Detect which cell encompasses the target text, then output its (X, Y) center coordinate. 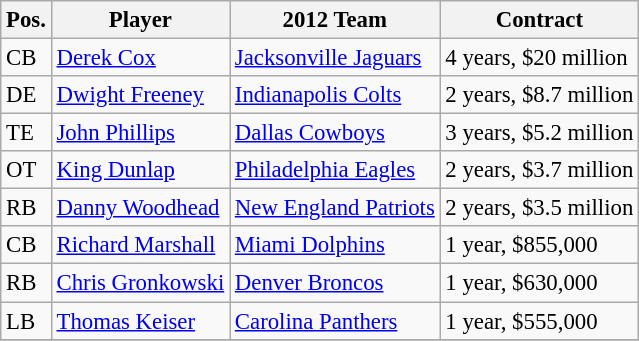
1 year, $555,000 (540, 321)
Chris Gronkowski (140, 283)
Derek Cox (140, 58)
Thomas Keiser (140, 321)
Pos. (26, 20)
3 years, $5.2 million (540, 133)
Indianapolis Colts (336, 95)
1 year, $630,000 (540, 283)
OT (26, 170)
2 years, $3.5 million (540, 208)
Dallas Cowboys (336, 133)
King Dunlap (140, 170)
4 years, $20 million (540, 58)
2 years, $8.7 million (540, 95)
New England Patriots (336, 208)
Denver Broncos (336, 283)
Danny Woodhead (140, 208)
1 year, $855,000 (540, 245)
Player (140, 20)
LB (26, 321)
TE (26, 133)
Dwight Freeney (140, 95)
Carolina Panthers (336, 321)
Miami Dolphins (336, 245)
Richard Marshall (140, 245)
2012 Team (336, 20)
Contract (540, 20)
Jacksonville Jaguars (336, 58)
John Phillips (140, 133)
DE (26, 95)
Philadelphia Eagles (336, 170)
2 years, $3.7 million (540, 170)
